Determine the [x, y] coordinate at the center of the cell enclosing the given text.  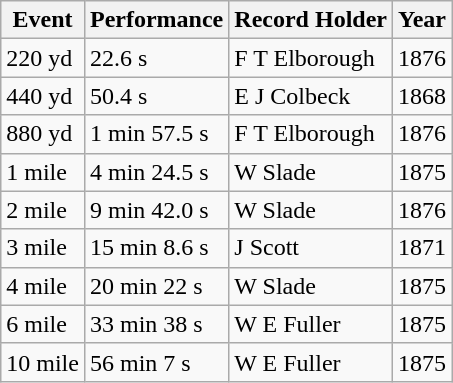
J Scott [311, 248]
6 mile [43, 324]
Performance [156, 20]
56 min 7 s [156, 362]
440 yd [43, 96]
3 mile [43, 248]
20 min 22 s [156, 286]
15 min 8.6 s [156, 248]
880 yd [43, 134]
Year [422, 20]
4 min 24.5 s [156, 172]
220 yd [43, 58]
E J Colbeck [311, 96]
9 min 42.0 s [156, 210]
Record Holder [311, 20]
33 min 38 s [156, 324]
50.4 s [156, 96]
1868 [422, 96]
10 mile [43, 362]
2 mile [43, 210]
4 mile [43, 286]
1 mile [43, 172]
1 min 57.5 s [156, 134]
1871 [422, 248]
Event [43, 20]
22.6 s [156, 58]
